Return the (x, y) coordinate for the center point of the cell that contains the specified text.  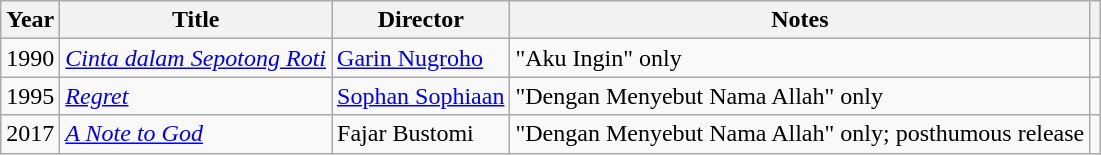
Year (30, 20)
Sophan Sophiaan (421, 96)
"Dengan Menyebut Nama Allah" only (800, 96)
"Dengan Menyebut Nama Allah" only; posthumous release (800, 134)
Notes (800, 20)
Fajar Bustomi (421, 134)
1990 (30, 58)
Cinta dalam Sepotong Roti (196, 58)
Director (421, 20)
1995 (30, 96)
Title (196, 20)
Regret (196, 96)
2017 (30, 134)
Garin Nugroho (421, 58)
"Aku Ingin" only (800, 58)
A Note to God (196, 134)
